Extract the [X, Y] coordinate from the center of the cell holding the provided text.  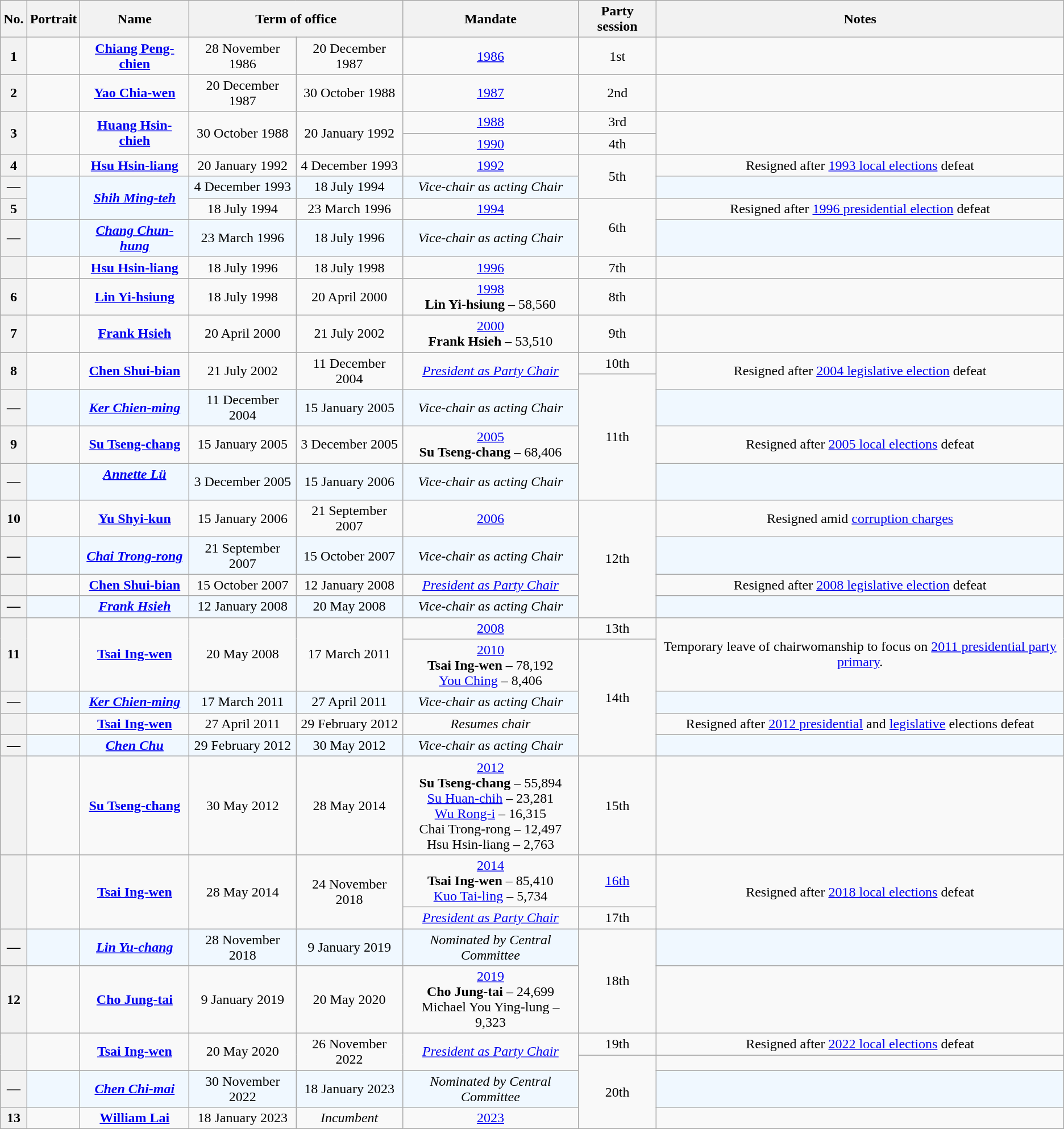
8th [617, 297]
2005Su Tseng-chang – 68,406 [491, 445]
1992 [491, 165]
William Lai [135, 1118]
1987 [491, 93]
20th [617, 1092]
6th [617, 227]
9th [617, 333]
18th [617, 981]
26 November 2022 [350, 1052]
10 [14, 518]
Lin Yi-hsiung [135, 297]
7 [14, 333]
11 [14, 654]
3rd [617, 122]
28 November 1986 [243, 56]
Portrait [53, 19]
Cho Jung-tai [135, 999]
30 November 2022 [243, 1089]
Resigned after 2004 legislative election defeat [860, 371]
No. [14, 19]
1986 [491, 56]
Mandate [491, 19]
19th [617, 1044]
7th [617, 267]
1st [617, 56]
Yu Shyi-kun [135, 518]
Annette Lü [135, 482]
15th [617, 805]
4th [617, 144]
1994 [491, 209]
Resigned after 2012 presidential and legislative elections defeat [860, 724]
2006 [491, 518]
Notes [860, 19]
Party session [617, 19]
Name [135, 19]
1998Lin Yi-hsiung – 58,560 [491, 297]
3 [14, 133]
Term of office [296, 19]
12th [617, 559]
2 [14, 93]
Lin Yu-chang [135, 947]
2nd [617, 93]
Chang Chun-hung [135, 238]
Yao Chia-wen [135, 93]
17th [617, 918]
Resigned after 2018 local elections defeat [860, 891]
Resigned after 1996 presidential election defeat [860, 209]
16th [617, 881]
Chai Trong-rong [135, 556]
2000Frank Hsieh – 53,510 [491, 333]
2012Su Tseng-chang – 55,894 Su Huan-chih – 23,281Wu Rong-i – 16,315Chai Trong-rong – 12,497Hsu Hsin-liang – 2,763 [491, 805]
8 [14, 371]
Resigned after 2008 legislative election defeat [860, 585]
Shih Ming-teh [135, 198]
12 [14, 999]
Incumbent [350, 1118]
2014Tsai Ing-wen – 85,410 Kuo Tai-ling – 5,734 [491, 881]
4 [14, 165]
13 [14, 1118]
24 November 2018 [350, 891]
5 [14, 209]
28 November 2018 [243, 947]
6 [14, 297]
Chen Chu [135, 745]
2019Cho Jung-tai – 24,699 Michael You Ying-lung – 9,323 [491, 999]
11th [617, 437]
Resumes chair [491, 724]
Resigned after 2005 local elections defeat [860, 445]
5th [617, 176]
Chiang Peng-chien [135, 56]
1996 [491, 267]
2008 [491, 628]
Temporary leave of chairwomanship to focus on 2011 presidential party primary. [860, 654]
2023 [491, 1118]
Chen Chi-mai [135, 1089]
Huang Hsin-chieh [135, 133]
14th [617, 698]
9 [14, 445]
Resigned after 2022 local elections defeat [860, 1044]
1988 [491, 122]
10th [617, 363]
1990 [491, 144]
13th [617, 628]
Resigned amid corruption charges [860, 518]
2010Tsai Ing-wen – 78,192 You Ching – 8,406 [491, 665]
Resigned after 1993 local elections defeat [860, 165]
1 [14, 56]
